Search for the cell housing the specified text and yield its [X, Y] center coordinate. 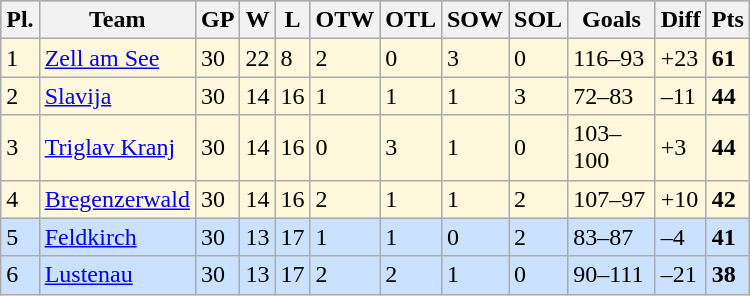
+10 [680, 199]
OTW [345, 20]
L [292, 20]
Pl. [20, 20]
103–100 [612, 148]
GP [217, 20]
6 [20, 275]
90–111 [612, 275]
61 [728, 58]
Lustenau [117, 275]
72–83 [612, 96]
OTL [411, 20]
–4 [680, 237]
41 [728, 237]
+23 [680, 58]
SOL [538, 20]
SOW [474, 20]
Slavija [117, 96]
42 [728, 199]
Zell am See [117, 58]
83–87 [612, 237]
22 [258, 58]
–21 [680, 275]
5 [20, 237]
–11 [680, 96]
4 [20, 199]
107–97 [612, 199]
Diff [680, 20]
116–93 [612, 58]
Triglav Kranj [117, 148]
+3 [680, 148]
Goals [612, 20]
8 [292, 58]
W [258, 20]
Bregenzerwald [117, 199]
Team [117, 20]
38 [728, 275]
Pts [728, 20]
Feldkirch [117, 237]
